Scan for the cell matching the given text and deliver its [X, Y] coordinate at center. 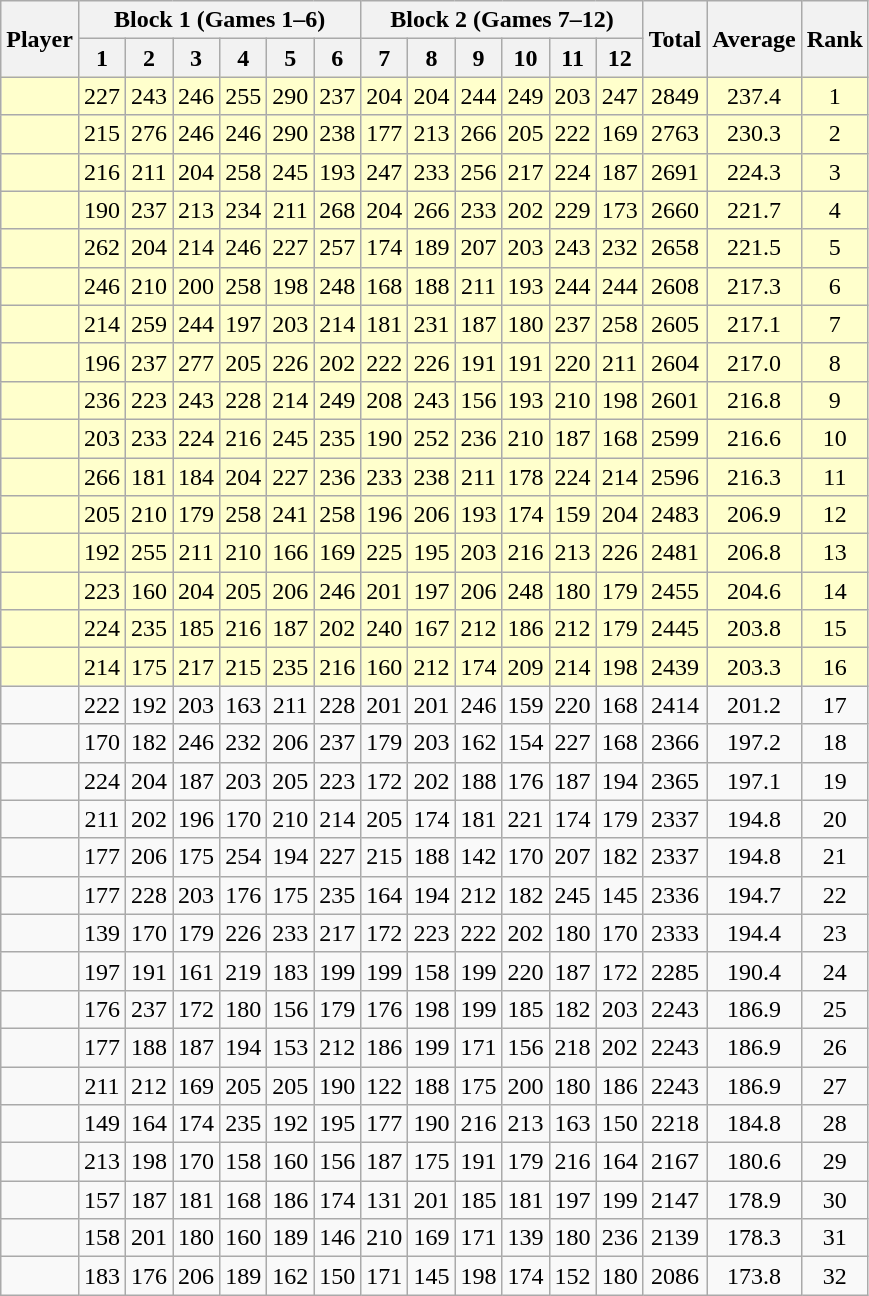
19 [834, 781]
18 [834, 743]
30 [834, 1200]
2596 [675, 477]
197.2 [754, 743]
32 [834, 1276]
26 [834, 1047]
203.8 [754, 629]
2333 [675, 933]
2086 [675, 1276]
2147 [675, 1200]
154 [526, 743]
216.6 [754, 438]
25 [834, 1009]
241 [290, 515]
216.3 [754, 477]
256 [478, 172]
2481 [675, 553]
178.3 [754, 1238]
24 [834, 971]
20 [834, 819]
206.9 [754, 515]
234 [244, 210]
2849 [675, 96]
131 [384, 1200]
149 [102, 1124]
22 [834, 895]
184.8 [754, 1124]
204.6 [754, 591]
217.3 [754, 286]
225 [384, 553]
178 [526, 477]
257 [338, 248]
206.8 [754, 553]
14 [834, 591]
13 [834, 553]
2763 [675, 134]
209 [526, 667]
2608 [675, 286]
197.1 [754, 781]
217.0 [754, 362]
2599 [675, 438]
2365 [675, 781]
31 [834, 1238]
237.4 [754, 96]
21 [834, 857]
146 [338, 1238]
166 [290, 553]
224.3 [754, 172]
2601 [675, 400]
194.4 [754, 933]
230.3 [754, 134]
142 [478, 857]
173.8 [754, 1276]
17 [834, 705]
216.8 [754, 400]
29 [834, 1162]
2414 [675, 705]
259 [150, 324]
178.9 [754, 1200]
15 [834, 629]
2658 [675, 248]
28 [834, 1124]
276 [150, 134]
27 [834, 1085]
2366 [675, 743]
208 [384, 400]
217.1 [754, 324]
2605 [675, 324]
229 [572, 210]
2604 [675, 362]
153 [290, 1047]
252 [432, 438]
Total [675, 39]
152 [572, 1276]
277 [196, 362]
Rank [834, 39]
221.7 [754, 210]
218 [572, 1047]
Average [754, 39]
Block 2 (Games 7–12) [502, 20]
221 [526, 819]
180.6 [754, 1162]
16 [834, 667]
Block 1 (Games 1–6) [219, 20]
203.3 [754, 667]
219 [244, 971]
2691 [675, 172]
190.4 [754, 971]
201.2 [754, 705]
2139 [675, 1238]
2218 [675, 1124]
157 [102, 1200]
194.7 [754, 895]
2167 [675, 1162]
2285 [675, 971]
2336 [675, 895]
240 [384, 629]
23 [834, 933]
2439 [675, 667]
122 [384, 1085]
2483 [675, 515]
173 [620, 210]
161 [196, 971]
Player [40, 39]
2445 [675, 629]
2455 [675, 591]
184 [196, 477]
167 [432, 629]
2660 [675, 210]
268 [338, 210]
254 [244, 857]
231 [432, 324]
262 [102, 248]
221.5 [754, 248]
